Extract the [x, y] coordinate from the center of the cell holding the provided text.  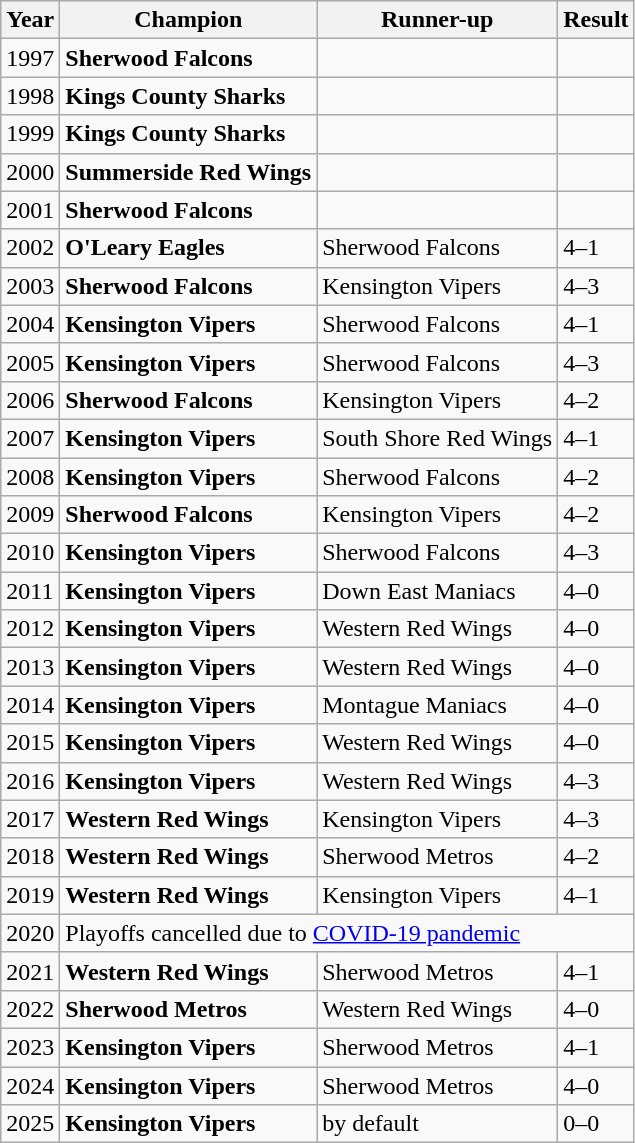
2006 [30, 400]
2015 [30, 743]
2022 [30, 1009]
by default [438, 1124]
O'Leary Eagles [188, 248]
2004 [30, 324]
Summerside Red Wings [188, 172]
Down East Maniacs [438, 591]
2023 [30, 1047]
2009 [30, 515]
1998 [30, 96]
2024 [30, 1085]
2003 [30, 286]
2008 [30, 477]
2011 [30, 591]
0–0 [596, 1124]
Result [596, 20]
2001 [30, 210]
2000 [30, 172]
2017 [30, 819]
2025 [30, 1124]
Montague Maniacs [438, 705]
Champion [188, 20]
2012 [30, 629]
2020 [30, 933]
2007 [30, 438]
2013 [30, 667]
Year [30, 20]
2010 [30, 553]
2018 [30, 857]
1997 [30, 58]
Playoffs cancelled due to COVID-19 pandemic [347, 933]
Runner-up [438, 20]
2002 [30, 248]
2021 [30, 971]
2014 [30, 705]
2016 [30, 781]
2019 [30, 895]
2005 [30, 362]
1999 [30, 134]
South Shore Red Wings [438, 438]
